Pinpoint the cell where the given text exists, returning its [x, y] midpoint coordinate. 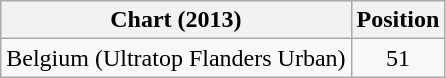
51 [398, 58]
Belgium (Ultratop Flanders Urban) [176, 58]
Chart (2013) [176, 20]
Position [398, 20]
